Search for the cell housing the specified text and yield its (x, y) center coordinate. 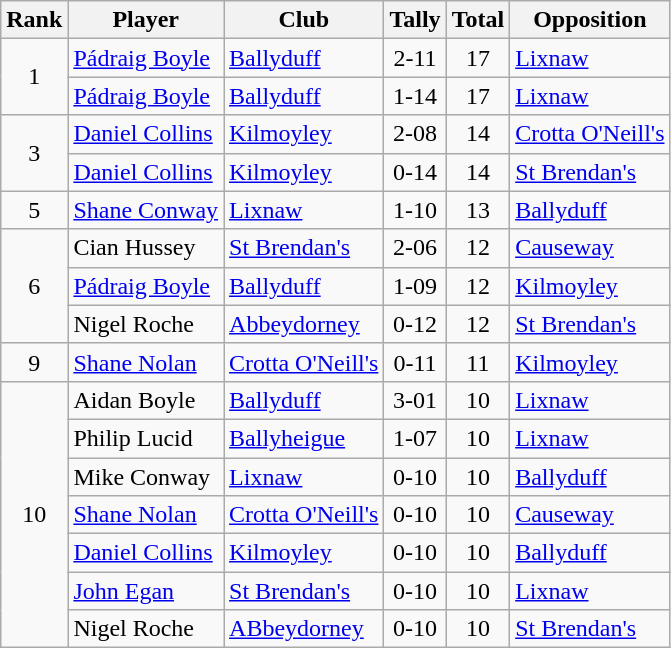
Shane Conway (146, 210)
0-14 (415, 172)
Player (146, 20)
Opposition (590, 20)
11 (478, 362)
Tally (415, 20)
3 (34, 153)
9 (34, 362)
13 (478, 210)
Ballyheigue (304, 438)
0-11 (415, 362)
Philip Lucid (146, 438)
Total (478, 20)
6 (34, 286)
Cian Hussey (146, 248)
2-06 (415, 248)
1-14 (415, 96)
2-08 (415, 134)
ABbeydorney (304, 629)
Abbeydorney (304, 324)
3-01 (415, 400)
1 (34, 77)
1-09 (415, 286)
2-11 (415, 58)
1-10 (415, 210)
John Egan (146, 591)
Aidan Boyle (146, 400)
1-07 (415, 438)
5 (34, 210)
Club (304, 20)
Mike Conway (146, 477)
0-12 (415, 324)
Rank (34, 20)
